Find where the given text appears and provide that cell's center as [X, Y] coordinate. 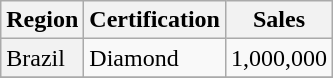
1,000,000 [278, 58]
Certification [155, 20]
Sales [278, 20]
Brazil [42, 58]
Diamond [155, 58]
Region [42, 20]
